Capture the cell that displays the provided text and extract its (x, y) central coordinate. 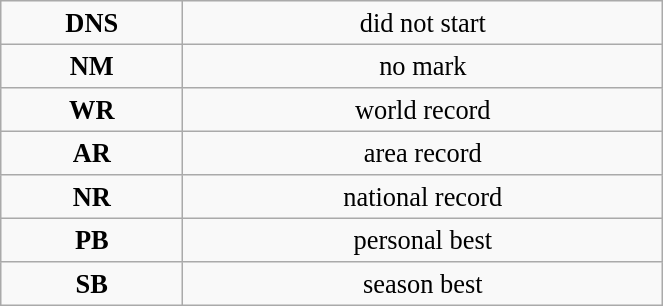
WR (92, 109)
NM (92, 66)
no mark (423, 66)
DNS (92, 22)
national record (423, 197)
SB (92, 284)
world record (423, 109)
personal best (423, 240)
season best (423, 284)
area record (423, 153)
AR (92, 153)
NR (92, 197)
PB (92, 240)
did not start (423, 22)
